Pinpoint the cell where the given text exists, returning its (X, Y) midpoint coordinate. 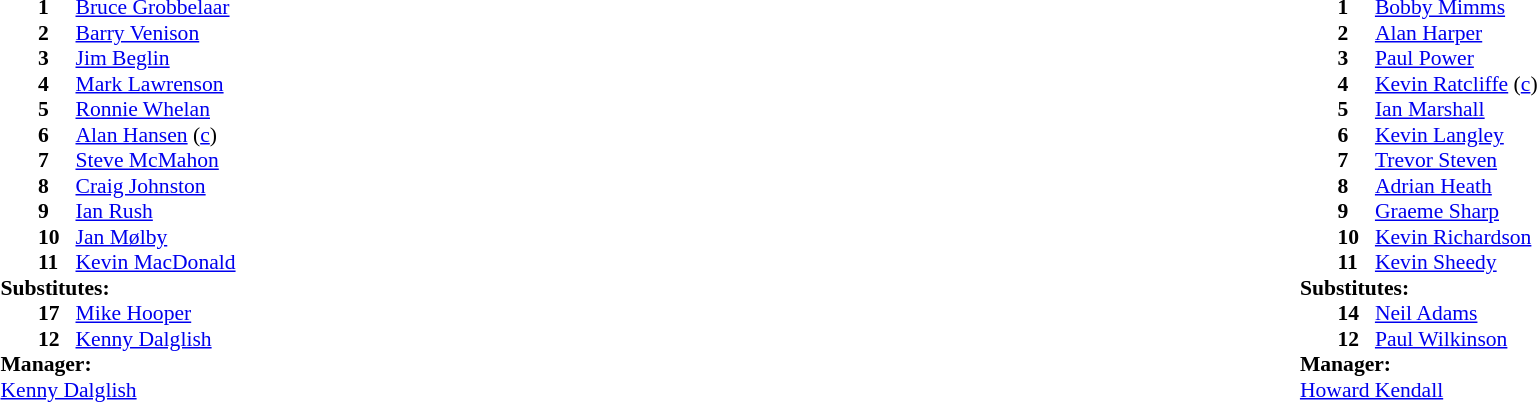
14 (1356, 313)
Substitutes: (118, 288)
Steve McMahon (156, 161)
17 (57, 313)
Alan Hansen (c) (156, 135)
Kevin MacDonald (156, 263)
Mike Hooper (156, 313)
Kenny Dalglish (156, 339)
Ronnie Whelan (156, 109)
Craig Johnston (156, 186)
Mark Lawrenson (156, 84)
Barry Venison (156, 33)
Jan Mølby (156, 237)
Jim Beglin (156, 59)
Ian Rush (156, 211)
Manager: (118, 365)
